Detect which cell encompasses the target text, then output its [X, Y] center coordinate. 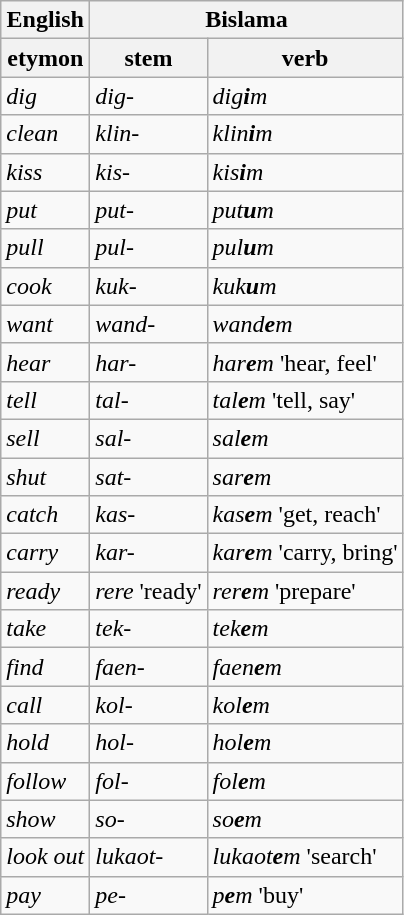
rere 'ready' [148, 591]
tek- [148, 629]
faenem [305, 667]
catch [46, 515]
shut [46, 477]
English [46, 20]
sell [46, 438]
salem [305, 438]
sat- [148, 477]
kukum [305, 286]
faen- [148, 667]
tell [46, 400]
wand- [148, 324]
find [46, 667]
folem [305, 781]
clean [46, 134]
pay [46, 895]
kasem 'get, reach' [305, 515]
dig- [148, 96]
stem [148, 58]
rerem 'prepare' [305, 591]
call [46, 705]
dig [46, 96]
pulum [305, 248]
put- [148, 210]
fol- [148, 781]
want [46, 324]
pull [46, 248]
kiss [46, 172]
sarem [305, 477]
tekem [305, 629]
follow [46, 781]
cook [46, 286]
kar- [148, 553]
talem 'tell, say' [305, 400]
kuk- [148, 286]
verb [305, 58]
show [46, 819]
look out [46, 857]
hold [46, 743]
hol- [148, 743]
wandem [305, 324]
kolem [305, 705]
kol- [148, 705]
kis- [148, 172]
holem [305, 743]
klin- [148, 134]
putum [305, 210]
kas- [148, 515]
digim [305, 96]
etymon [46, 58]
tal- [148, 400]
take [46, 629]
Bislama [246, 20]
kisim [305, 172]
sal- [148, 438]
ready [46, 591]
put [46, 210]
so- [148, 819]
harem 'hear, feel' [305, 362]
lukaot- [148, 857]
har- [148, 362]
karem 'carry, bring' [305, 553]
lukaotem 'search' [305, 857]
pem 'buy' [305, 895]
hear [46, 362]
klinim [305, 134]
pul- [148, 248]
carry [46, 553]
pe- [148, 895]
soem [305, 819]
